Pinpoint the cell where the given text exists, returning its [x, y] midpoint coordinate. 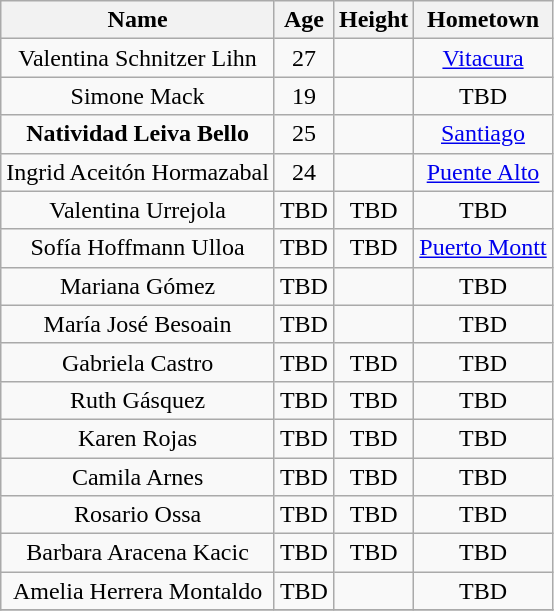
Camila Arnes [138, 477]
Age [304, 20]
María José Besoain [138, 324]
24 [304, 172]
Sofía Hoffmann Ulloa [138, 248]
Rosario Ossa [138, 515]
Puerto Montt [483, 248]
Ingrid Aceitón Hormazabal [138, 172]
Barbara Aracena Kacic [138, 553]
Amelia Herrera Montaldo [138, 591]
Gabriela Castro [138, 362]
27 [304, 58]
Mariana Gómez [138, 286]
Ruth Gásquez [138, 400]
Vitacura [483, 58]
Natividad Leiva Bello [138, 134]
Hometown [483, 20]
19 [304, 96]
Karen Rojas [138, 438]
25 [304, 134]
Height [373, 20]
Valentina Schnitzer Lihn [138, 58]
Puente Alto [483, 172]
Name [138, 20]
Santiago [483, 134]
Simone Mack [138, 96]
Valentina Urrejola [138, 210]
